Determine the [x, y] coordinate at the center of the cell enclosing the given text.  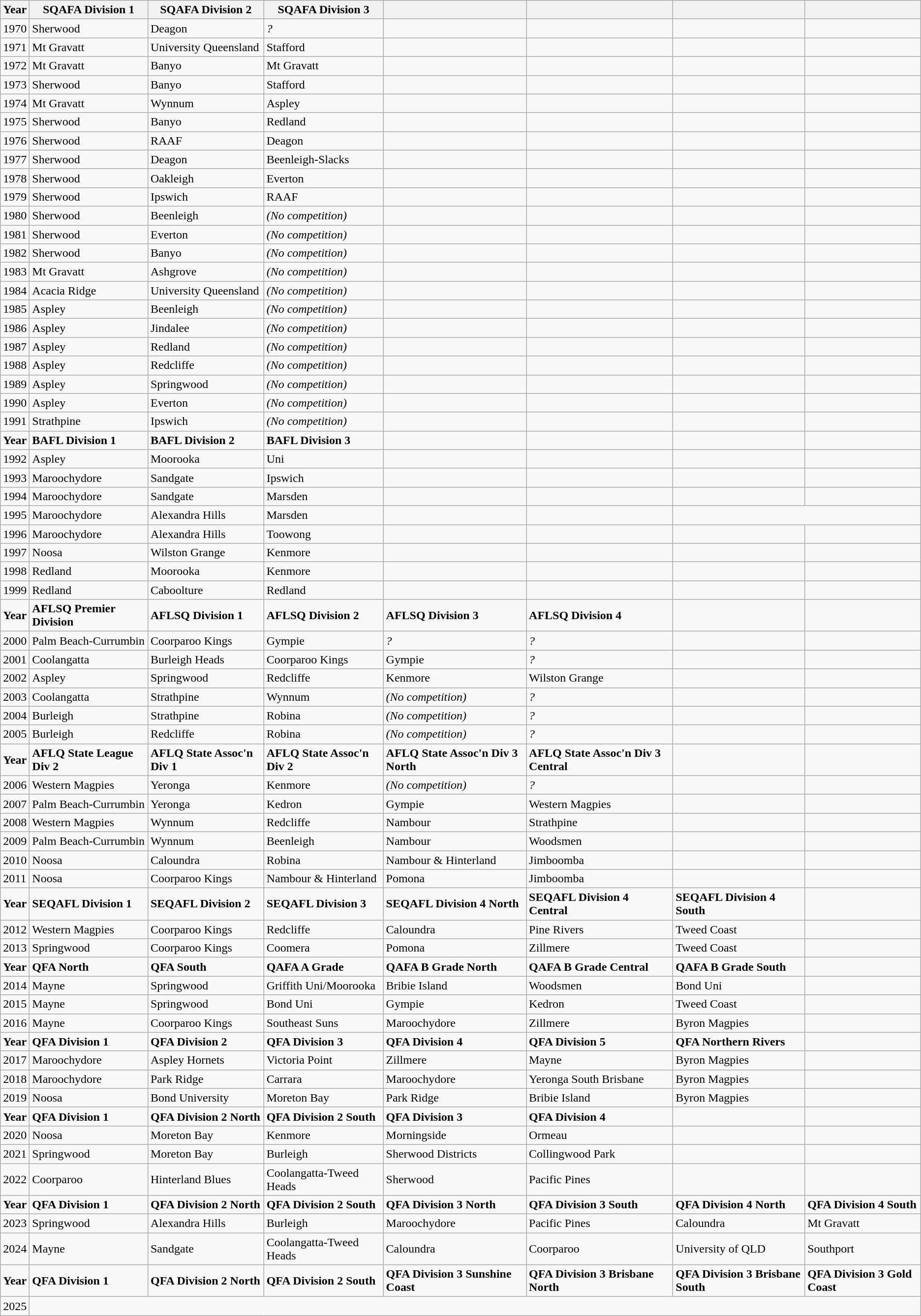
1973 [15, 85]
AFLQ State Assoc'n Div 1 [206, 759]
2024 [15, 1249]
Oakleigh [206, 178]
AFLQ State Assoc'n Div 3 Central [600, 759]
2016 [15, 1023]
SQAFA Division 1 [89, 10]
QFA Division 3 Sunshine Coast [455, 1281]
1985 [15, 309]
1970 [15, 29]
SQAFA Division 3 [324, 10]
SEQAFL Division 4 North [455, 904]
2011 [15, 879]
SEQAFL Division 4 Central [600, 904]
Hinterland Blues [206, 1179]
QFA Division 3 Gold Coast [863, 1281]
2007 [15, 804]
AFLQ State League Div 2 [89, 759]
Southport [863, 1249]
Collingwood Park [600, 1154]
QFA Division 4 South [863, 1205]
AFLSQ Division 3 [455, 616]
2019 [15, 1098]
QFA Division 3 South [600, 1205]
QFA Division 2 [206, 1042]
QAFA B Grade North [455, 967]
2018 [15, 1079]
2006 [15, 785]
2017 [15, 1060]
Jindalee [206, 328]
1981 [15, 235]
1974 [15, 103]
Ashgrove [206, 272]
1987 [15, 347]
2012 [15, 929]
Bond University [206, 1098]
SEQAFL Division 4 South [739, 904]
AFLSQ Division 2 [324, 616]
2009 [15, 841]
Victoria Point [324, 1060]
QAFA B Grade Central [600, 967]
SEQAFL Division 1 [89, 904]
Yeronga South Brisbane [600, 1079]
1990 [15, 403]
Sherwood Districts [455, 1154]
1998 [15, 571]
1992 [15, 459]
AFLSQ Premier Division [89, 616]
QFA North [89, 967]
University of QLD [739, 1249]
1977 [15, 159]
AFLSQ Division 4 [600, 616]
Pine Rivers [600, 929]
Southeast Suns [324, 1023]
1976 [15, 141]
AFLQ State Assoc'n Div 2 [324, 759]
QAFA A Grade [324, 967]
1989 [15, 384]
1991 [15, 421]
SQAFA Division 2 [206, 10]
1995 [15, 515]
2003 [15, 697]
1972 [15, 66]
SEQAFL Division 3 [324, 904]
SEQAFL Division 2 [206, 904]
2022 [15, 1179]
QFA Division 5 [600, 1042]
Toowong [324, 534]
2021 [15, 1154]
2001 [15, 659]
BAFL Division 1 [89, 440]
Griffith Uni/Moorooka [324, 986]
1971 [15, 47]
2023 [15, 1224]
Acacia Ridge [89, 291]
1984 [15, 291]
QFA Division 3 Brisbane North [600, 1281]
QAFA B Grade South [739, 967]
2002 [15, 678]
1982 [15, 253]
QFA Northern Rivers [739, 1042]
Uni [324, 459]
1979 [15, 197]
Beenleigh-Slacks [324, 159]
2014 [15, 986]
2015 [15, 1004]
1996 [15, 534]
Burleigh Heads [206, 659]
1978 [15, 178]
AFLSQ Division 1 [206, 616]
1988 [15, 365]
Coomera [324, 948]
QFA Division 3 Brisbane South [739, 1281]
2000 [15, 641]
2008 [15, 822]
Morningside [455, 1135]
2004 [15, 716]
Aspley Hornets [206, 1060]
QFA South [206, 967]
BAFL Division 3 [324, 440]
1986 [15, 328]
Ormeau [600, 1135]
1997 [15, 553]
2010 [15, 860]
1975 [15, 122]
BAFL Division 2 [206, 440]
Carrara [324, 1079]
1999 [15, 590]
2013 [15, 948]
QFA Division 3 North [455, 1205]
QFA Division 4 North [739, 1205]
1980 [15, 215]
2020 [15, 1135]
1993 [15, 478]
1994 [15, 496]
2025 [15, 1306]
Caboolture [206, 590]
2005 [15, 734]
AFLQ State Assoc'n Div 3 North [455, 759]
1983 [15, 272]
